Output the [X, Y] coordinate of the center of the cell containing the given text.  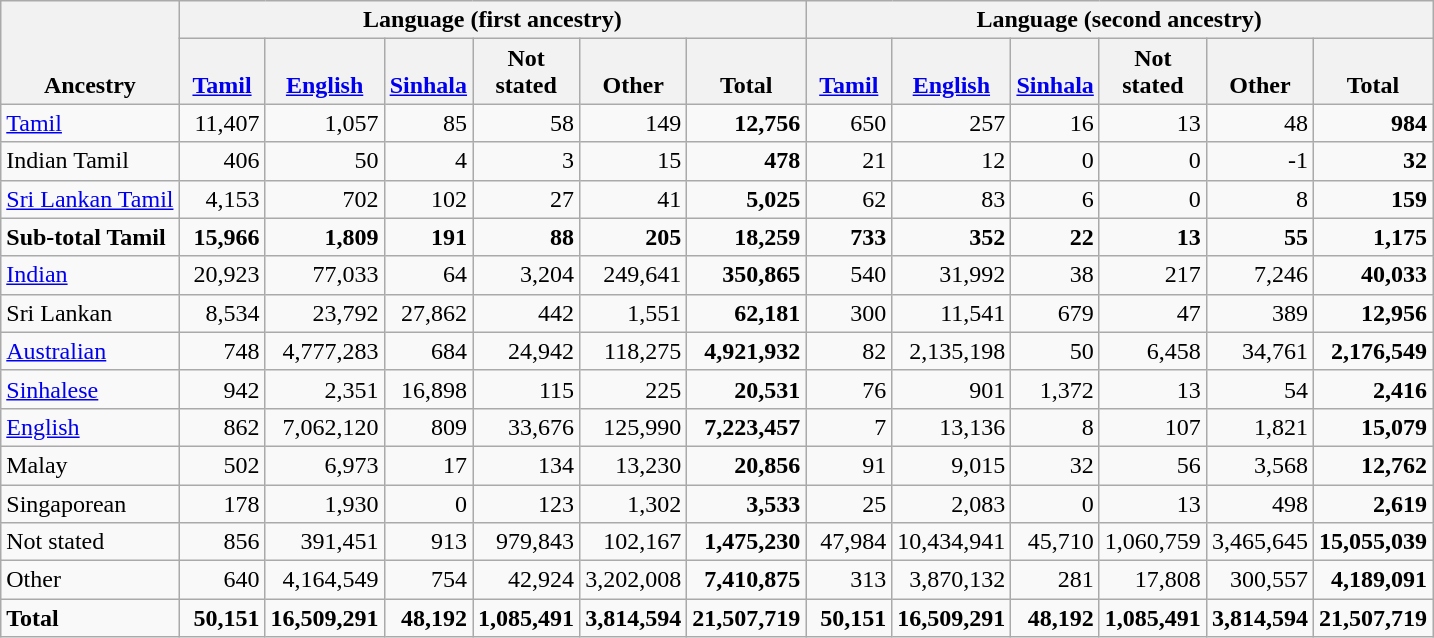
22 [1055, 237]
20,531 [746, 389]
85 [428, 123]
1,302 [634, 503]
56 [1152, 465]
3,870,132 [952, 580]
15,055,039 [1372, 542]
3,465,645 [1260, 542]
102 [428, 199]
27 [526, 199]
Singaporean [90, 503]
40,033 [1372, 275]
6,458 [1152, 351]
748 [222, 351]
856 [222, 542]
16,898 [428, 389]
15,966 [222, 237]
3 [526, 161]
191 [428, 237]
Sri Lankan [90, 313]
77,033 [324, 275]
7,410,875 [746, 580]
34,761 [1260, 351]
Ancestry [90, 52]
4,153 [222, 199]
754 [428, 580]
2,351 [324, 389]
2,619 [1372, 503]
6 [1055, 199]
12 [952, 161]
149 [634, 123]
1,060,759 [1152, 542]
8,534 [222, 313]
225 [634, 389]
88 [526, 237]
16 [1055, 123]
478 [746, 161]
31,992 [952, 275]
4 [428, 161]
-1 [1260, 161]
3,568 [1260, 465]
2,083 [952, 503]
1,809 [324, 237]
389 [1260, 313]
679 [1055, 313]
5,025 [746, 199]
300 [849, 313]
862 [222, 427]
391,451 [324, 542]
4,189,091 [1372, 580]
502 [222, 465]
733 [849, 237]
48 [1260, 123]
17,808 [1152, 580]
24,942 [526, 351]
313 [849, 580]
Sub-total Tamil [90, 237]
91 [849, 465]
2,416 [1372, 389]
1,475,230 [746, 542]
13,230 [634, 465]
42,924 [526, 580]
12,756 [746, 123]
118,275 [634, 351]
1,551 [634, 313]
1,175 [1372, 237]
23,792 [324, 313]
45,710 [1055, 542]
25 [849, 503]
249,641 [634, 275]
58 [526, 123]
3,202,008 [634, 580]
809 [428, 427]
15,079 [1372, 427]
2,176,549 [1372, 351]
442 [526, 313]
702 [324, 199]
406 [222, 161]
901 [952, 389]
21 [849, 161]
123 [526, 503]
20,856 [746, 465]
7,246 [1260, 275]
217 [1152, 275]
1,372 [1055, 389]
Sinhalese [90, 389]
1,821 [1260, 427]
13,136 [952, 427]
Australian [90, 351]
2,135,198 [952, 351]
650 [849, 123]
18,259 [746, 237]
47 [1152, 313]
Language (second ancestry) [1120, 20]
300,557 [1260, 580]
4,777,283 [324, 351]
20,923 [222, 275]
684 [428, 351]
979,843 [526, 542]
10,434,941 [952, 542]
4,921,932 [746, 351]
17 [428, 465]
41 [634, 199]
6,973 [324, 465]
352 [952, 237]
9,015 [952, 465]
498 [1260, 503]
Indian Tamil [90, 161]
11,541 [952, 313]
Not stated [90, 542]
7 [849, 427]
205 [634, 237]
913 [428, 542]
178 [222, 503]
62 [849, 199]
134 [526, 465]
Sri Lankan Tamil [90, 199]
12,956 [1372, 313]
7,223,457 [746, 427]
62,181 [746, 313]
115 [526, 389]
102,167 [634, 542]
7,062,120 [324, 427]
125,990 [634, 427]
27,862 [428, 313]
3,533 [746, 503]
83 [952, 199]
984 [1372, 123]
76 [849, 389]
257 [952, 123]
82 [849, 351]
Malay [90, 465]
350,865 [746, 275]
640 [222, 580]
54 [1260, 389]
942 [222, 389]
15 [634, 161]
38 [1055, 275]
47,984 [849, 542]
540 [849, 275]
3,204 [526, 275]
1,057 [324, 123]
Language (first ancestry) [492, 20]
107 [1152, 427]
64 [428, 275]
12,762 [1372, 465]
55 [1260, 237]
33,676 [526, 427]
11,407 [222, 123]
281 [1055, 580]
4,164,549 [324, 580]
1,930 [324, 503]
159 [1372, 199]
Indian [90, 275]
